Detect which cell encompasses the target text, then output its (x, y) center coordinate. 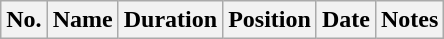
No. (24, 20)
Position (270, 20)
Notes (409, 20)
Name (82, 20)
Duration (170, 20)
Date (346, 20)
